Scan for the cell matching the given text and deliver its [X, Y] coordinate at center. 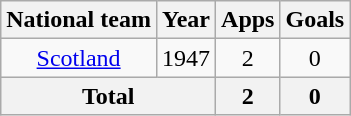
1947 [186, 58]
National team [79, 20]
Year [186, 20]
Scotland [79, 58]
Apps [248, 20]
Goals [315, 20]
Total [108, 96]
